Detect which cell encompasses the target text, then output its [X, Y] center coordinate. 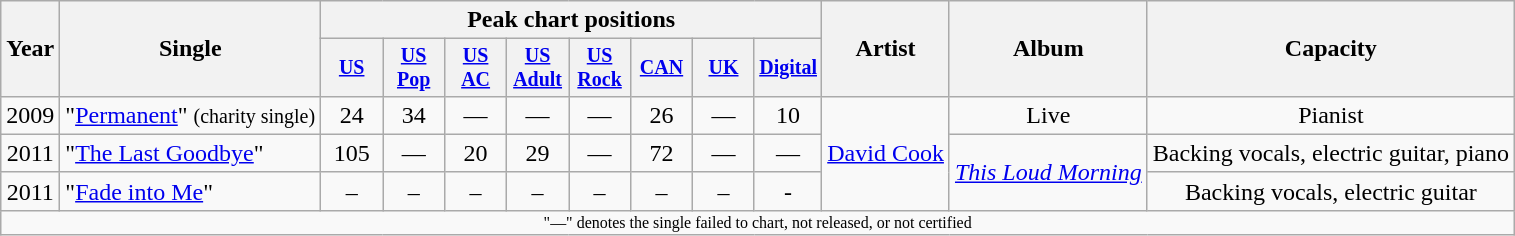
- [788, 191]
Peak chart positions [572, 20]
Artist [886, 49]
US Adult [538, 68]
Capacity [1330, 49]
US AC [476, 68]
Backing vocals, electric guitar [1330, 191]
Single [190, 49]
CAN [662, 68]
20 [476, 153]
24 [352, 115]
Live [1048, 115]
David Cook [886, 153]
Pianist [1330, 115]
"—" denotes the single failed to chart, not released, or not certified [758, 222]
US Pop [414, 68]
Backing vocals, electric guitar, piano [1330, 153]
"Fade into Me" [190, 191]
US Rock [600, 68]
Digital [788, 68]
34 [414, 115]
US [352, 68]
72 [662, 153]
"The Last Goodbye" [190, 153]
26 [662, 115]
2009 [30, 115]
"Permanent" (charity single) [190, 115]
10 [788, 115]
Album [1048, 49]
This Loud Morning [1048, 172]
UK [724, 68]
105 [352, 153]
Year [30, 49]
29 [538, 153]
